Locate the cell with the specified text and output its [x, y] center coordinate. 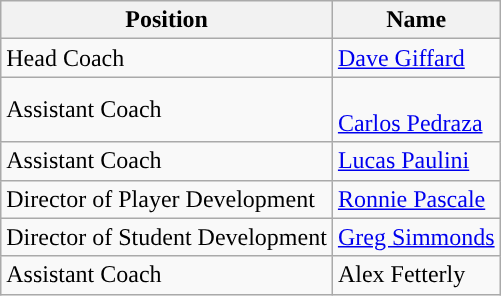
Position [167, 20]
Dave Giffard [416, 58]
Name [416, 20]
Ronnie Pascale [416, 199]
Lucas Paulini [416, 161]
Head Coach [167, 58]
Carlos Pedraza [416, 110]
Director of Student Development [167, 237]
Greg Simmonds [416, 237]
Alex Fetterly [416, 275]
Director of Player Development [167, 199]
